Return the [x, y] coordinate for the center point of the cell that contains the specified text.  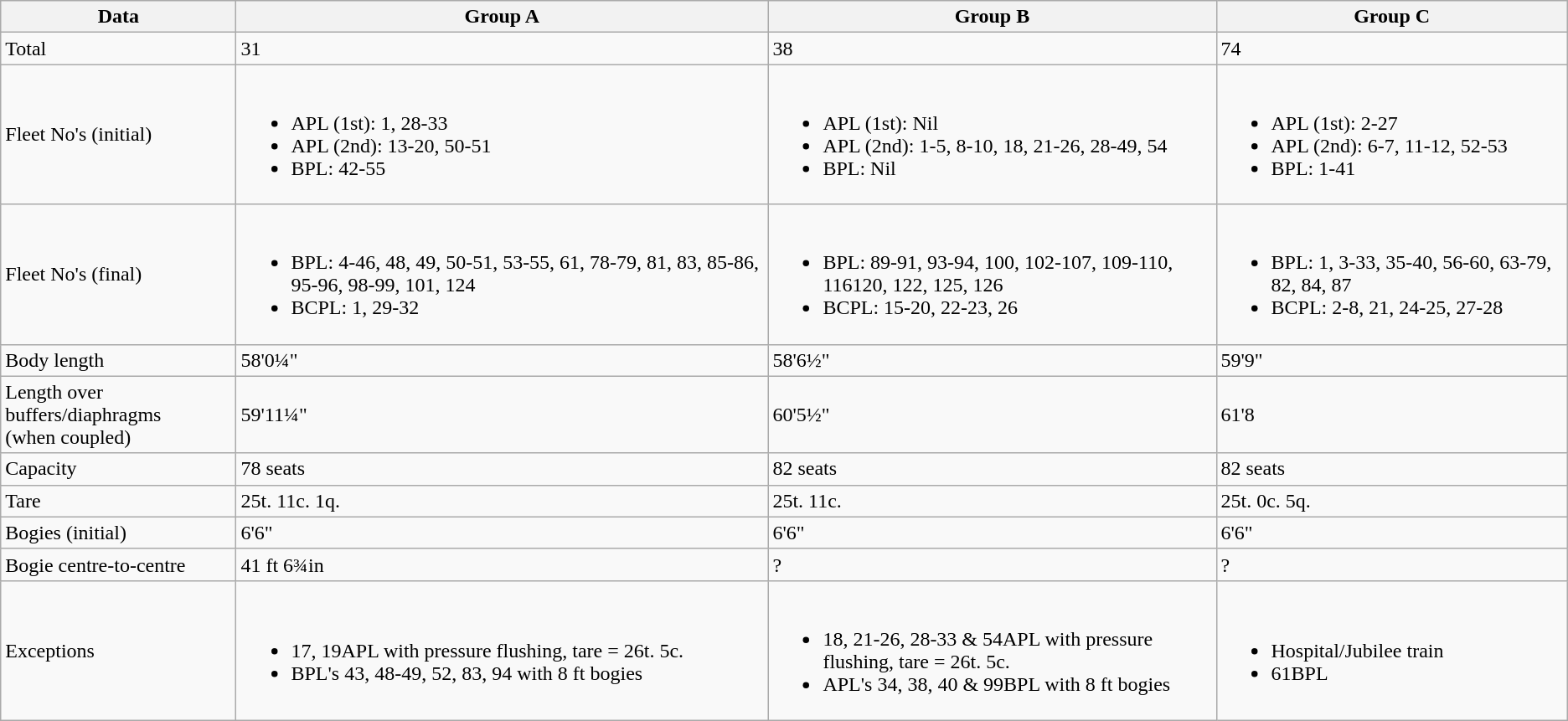
25t. 0c. 5q. [1392, 501]
Group A [503, 17]
59'11¼" [503, 415]
61'8 [1392, 415]
BPL: 4-46, 48, 49, 50-51, 53-55, 61, 78-79, 81, 83, 85-86, 95-96, 98-99, 101, 124BCPL: 1, 29-32 [503, 275]
Fleet No's (initial) [119, 134]
Length over buffers/diaphragms(when coupled) [119, 415]
41 ft 6¾in [503, 564]
25t. 11c. 1q. [503, 501]
Data [119, 17]
Total [119, 49]
Exceptions [119, 650]
18, 21-26, 28-33 & 54APL with pressure flushing, tare = 26t. 5c.APL's 34, 38, 40 & 99BPL with 8 ft bogies [992, 650]
APL (1st): NilAPL (2nd): 1-5, 8-10, 18, 21-26, 28-49, 54BPL: Nil [992, 134]
Bogie centre-to-centre [119, 564]
Tare [119, 501]
17, 19APL with pressure flushing, tare = 26t. 5c.BPL's 43, 48-49, 52, 83, 94 with 8 ft bogies [503, 650]
Body length [119, 360]
38 [992, 49]
74 [1392, 49]
Group B [992, 17]
59'9" [1392, 360]
Fleet No's (final) [119, 275]
60'5½" [992, 415]
58'6½" [992, 360]
APL (1st): 1, 28-33APL (2nd): 13-20, 50-51BPL: 42-55 [503, 134]
58'0¼" [503, 360]
Hospital/Jubilee train61BPL [1392, 650]
78 seats [503, 469]
31 [503, 49]
Capacity [119, 469]
APL (1st): 2-27APL (2nd): 6-7, 11-12, 52-53BPL: 1-41 [1392, 134]
Bogies (initial) [119, 533]
Group C [1392, 17]
BPL: 89-91, 93-94, 100, 102-107, 109-110, 116120, 122, 125, 126BCPL: 15-20, 22-23, 26 [992, 275]
25t. 11c. [992, 501]
BPL: 1, 3-33, 35-40, 56-60, 63-79, 82, 84, 87BCPL: 2-8, 21, 24-25, 27-28 [1392, 275]
